Capture the cell that displays the provided text and extract its (x, y) central coordinate. 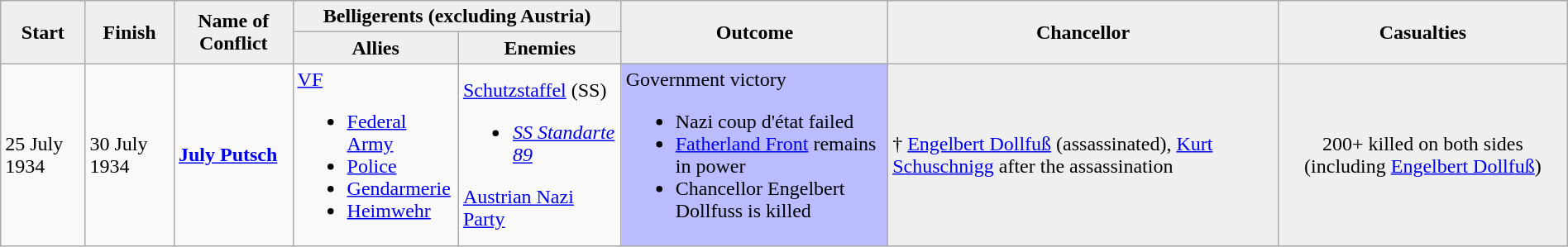
Start (43, 32)
200+ killed on both sides (including Engelbert Dollfuß) (1423, 155)
Enemies (539, 48)
Outcome (754, 32)
Belligerents (excluding Austria) (457, 17)
Casualties (1423, 32)
VFFederal ArmyPoliceGendarmerieHeimwehr (375, 155)
25 July 1934 (43, 155)
Schutzstaffel (SS)SS Standarte 89 Austrian Nazi Party (539, 155)
† Engelbert Dollfuß (assassinated), Kurt Schuschnigg after the assassination (1083, 155)
Government victoryNazi coup d'état failedFatherland Front remains in powerChancellor Engelbert Dollfuss is killed (754, 155)
30 July 1934 (130, 155)
July Putsch (233, 155)
Chancellor (1083, 32)
Allies (375, 48)
Name of Conflict (233, 32)
Finish (130, 32)
